Search for the cell housing the specified text and yield its [X, Y] center coordinate. 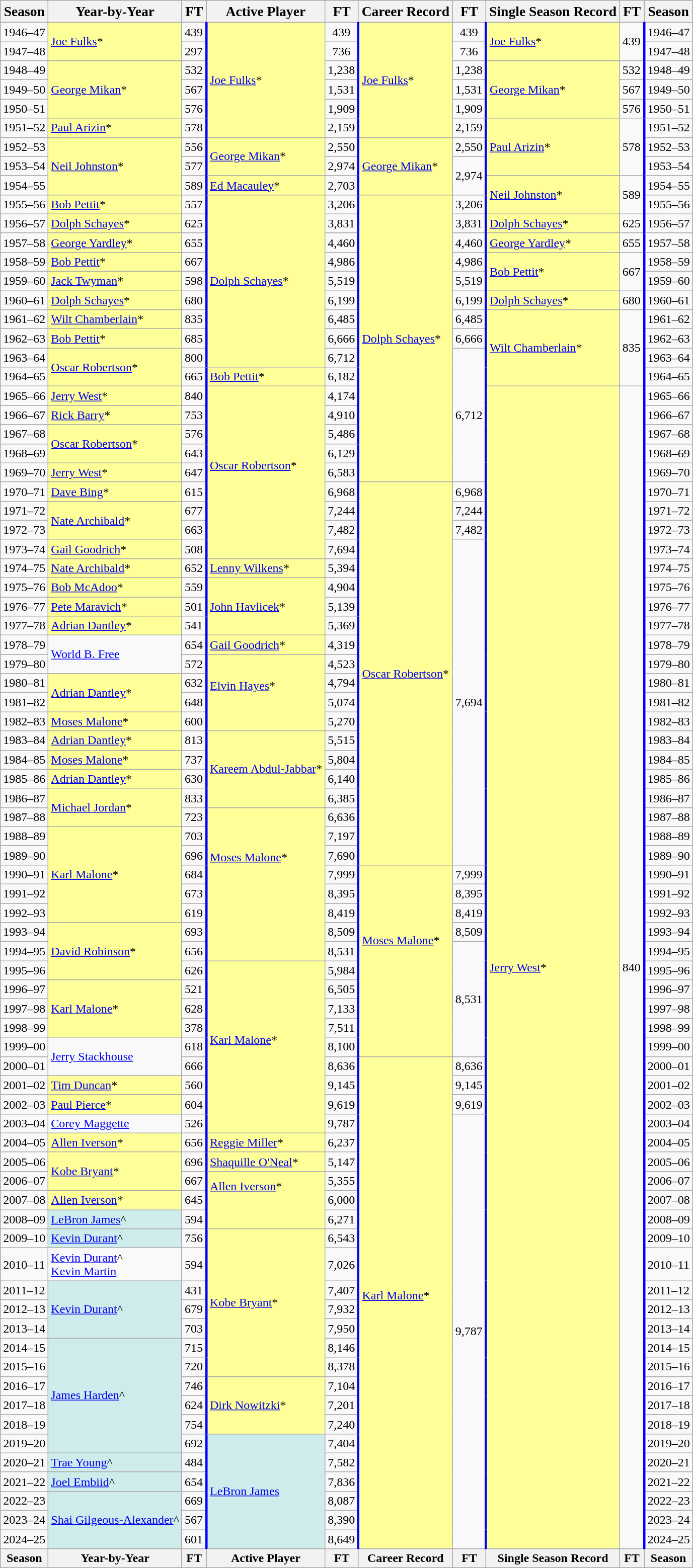
Rick Barry* [115, 415]
Reggie Miller* [266, 1142]
6,271 [342, 1219]
6,636 [342, 817]
601 [194, 1539]
663 [194, 530]
526 [194, 1123]
618 [194, 1047]
647 [194, 472]
652 [194, 568]
666 [194, 1066]
645 [194, 1200]
Dirk Nowitzki* [266, 1405]
626 [194, 970]
7,133 [342, 1009]
Ed Macauley* [266, 185]
556 [194, 147]
4,910 [342, 415]
521 [194, 989]
630 [194, 779]
669 [194, 1501]
628 [194, 1009]
6,140 [342, 779]
813 [194, 740]
7,582 [342, 1462]
754 [194, 1424]
8,146 [342, 1348]
7,407 [342, 1290]
David Robinson* [115, 951]
577 [194, 166]
6,129 [342, 453]
7,026 [342, 1265]
557 [194, 204]
8,087 [342, 1501]
5,355 [342, 1181]
598 [194, 281]
5,984 [342, 970]
5,270 [342, 721]
677 [194, 511]
541 [194, 626]
833 [194, 798]
Trae Young^ [115, 1462]
5,074 [342, 702]
297 [194, 51]
4,904 [342, 588]
7,404 [342, 1443]
746 [194, 1386]
484 [194, 1462]
7,836 [342, 1481]
5,804 [342, 760]
Paul Pierce* [115, 1104]
Kareem Abdul-Jabbar* [266, 769]
5,139 [342, 607]
665 [194, 377]
7,932 [342, 1309]
753 [194, 415]
431 [194, 1290]
800 [194, 358]
723 [194, 817]
508 [194, 549]
7,104 [342, 1386]
5,394 [342, 568]
632 [194, 683]
559 [194, 588]
Corey Maggette [115, 1123]
Joel Embiid^ [115, 1481]
685 [194, 339]
648 [194, 702]
Jerry Stackhouse [115, 1056]
Lenny Wilkens* [266, 568]
600 [194, 721]
4,794 [342, 683]
560 [194, 1085]
LeBron James [266, 1491]
Jack Twyman* [115, 281]
378 [194, 1028]
684 [194, 875]
Tim Duncan* [115, 1085]
693 [194, 932]
Kevin Durant^Kevin Martin [115, 1265]
643 [194, 453]
673 [194, 894]
8,378 [342, 1367]
Bob McAdoo* [115, 588]
6,505 [342, 989]
Shaquille O'Neal* [266, 1162]
6,237 [342, 1142]
6,543 [342, 1239]
5,147 [342, 1162]
715 [194, 1348]
5,486 [342, 434]
501 [194, 607]
5,369 [342, 626]
619 [194, 913]
Pete Maravich* [115, 607]
604 [194, 1104]
720 [194, 1367]
615 [194, 491]
8,649 [342, 1539]
John Havlicek* [266, 607]
4,523 [342, 664]
8,100 [342, 1047]
4,319 [342, 645]
6,000 [342, 1200]
7,950 [342, 1329]
7,240 [342, 1424]
Dave Bing* [115, 491]
LeBron James^ [115, 1219]
7,201 [342, 1405]
7,197 [342, 836]
6,385 [342, 798]
James Harden^ [115, 1395]
737 [194, 760]
756 [194, 1239]
6,583 [342, 472]
6,182 [342, 377]
572 [194, 664]
4,174 [342, 396]
2,703 [342, 185]
Michael Jordan* [115, 807]
5,515 [342, 740]
Shai Gilgeous-Alexander^ [115, 1520]
624 [194, 1405]
679 [194, 1309]
World B. Free [115, 654]
Elvin Hayes* [266, 693]
7,690 [342, 855]
8,390 [342, 1520]
7,511 [342, 1028]
692 [194, 1443]
